Capture the cell that displays the provided text and extract its [X, Y] central coordinate. 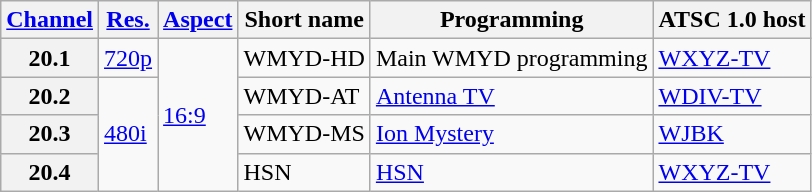
ATSC 1.0 host [732, 20]
Main WMYD programming [512, 58]
WMYD-MS [304, 134]
20.1 [50, 58]
WDIV-TV [732, 96]
WMYD-AT [304, 96]
Programming [512, 20]
WJBK [732, 134]
20.4 [50, 172]
Res. [128, 20]
16:9 [198, 115]
Aspect [198, 20]
480i [128, 134]
WMYD-HD [304, 58]
Short name [304, 20]
720p [128, 58]
20.2 [50, 96]
Ion Mystery [512, 134]
Antenna TV [512, 96]
20.3 [50, 134]
Channel [50, 20]
